Extract the [x, y] coordinate from the center of the cell holding the provided text.  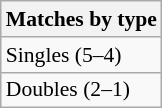
Singles (5–4) [82, 55]
Matches by type [82, 19]
Doubles (2–1) [82, 90]
